Capture the cell that displays the provided text and extract its (X, Y) central coordinate. 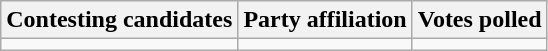
Contesting candidates (120, 20)
Party affiliation (325, 20)
Votes polled (480, 20)
